Extract the (X, Y) coordinate from the center of the cell holding the provided text.  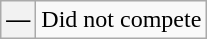
— (18, 20)
Did not compete (122, 20)
